Output the [X, Y] coordinate of the center of the cell containing the given text.  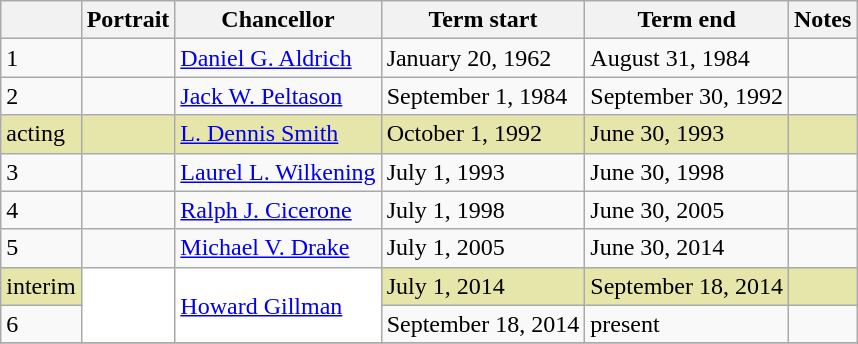
2 [41, 96]
July 1, 1993 [483, 172]
Term end [687, 20]
Laurel L. Wilkening [278, 172]
July 1, 2014 [483, 286]
present [687, 324]
June 30, 2005 [687, 210]
3 [41, 172]
Ralph J. Cicerone [278, 210]
June 30, 1993 [687, 134]
July 1, 2005 [483, 248]
interim [41, 286]
1 [41, 58]
Michael V. Drake [278, 248]
August 31, 1984 [687, 58]
June 30, 1998 [687, 172]
Term start [483, 20]
October 1, 1992 [483, 134]
Jack W. Peltason [278, 96]
4 [41, 210]
Howard Gillman [278, 305]
September 30, 1992 [687, 96]
July 1, 1998 [483, 210]
January 20, 1962 [483, 58]
L. Dennis Smith [278, 134]
June 30, 2014 [687, 248]
5 [41, 248]
Notes [822, 20]
6 [41, 324]
Daniel G. Aldrich [278, 58]
Chancellor [278, 20]
September 1, 1984 [483, 96]
acting [41, 134]
Portrait [128, 20]
